Search for the cell housing the specified text and yield its (x, y) center coordinate. 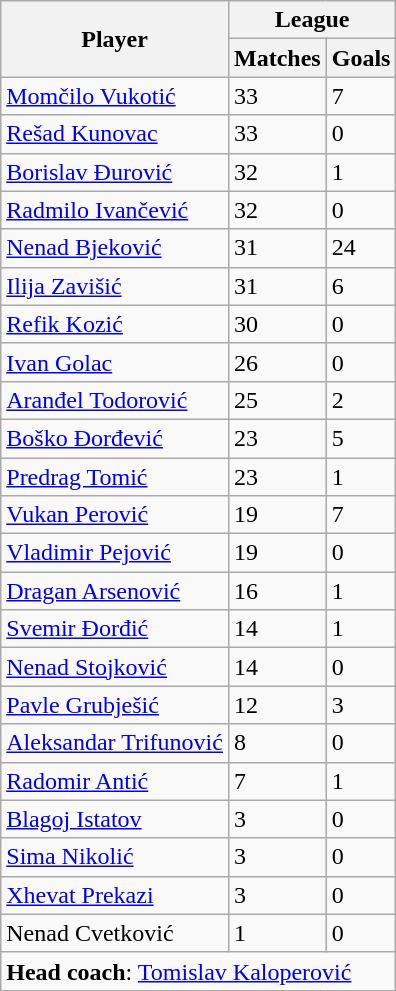
Radomir Antić (115, 781)
30 (277, 324)
6 (361, 286)
Boško Đorđević (115, 438)
Aranđel Todorović (115, 400)
League (312, 20)
Sima Nikolić (115, 857)
Borislav Đurović (115, 172)
Predrag Tomić (115, 477)
Ilija Zavišić (115, 286)
25 (277, 400)
Nenad Cvetković (115, 933)
12 (277, 705)
Player (115, 39)
Dragan Arsenović (115, 591)
26 (277, 362)
Svemir Đorđić (115, 629)
Aleksandar Trifunović (115, 743)
Xhevat Prekazi (115, 895)
Nenad Bjeković (115, 248)
Refik Kozić (115, 324)
Vladimir Pejović (115, 553)
Matches (277, 58)
Ivan Golac (115, 362)
5 (361, 438)
Vukan Perović (115, 515)
8 (277, 743)
24 (361, 248)
2 (361, 400)
Blagoj Istatov (115, 819)
Head coach: Tomislav Kaloperović (198, 971)
Pavle Grubješić (115, 705)
Momčilo Vukotić (115, 96)
Rešad Kunovac (115, 134)
Nenad Stojković (115, 667)
Radmilo Ivančević (115, 210)
16 (277, 591)
Goals (361, 58)
